Locate the cell with the specified text and output its [X, Y] center coordinate. 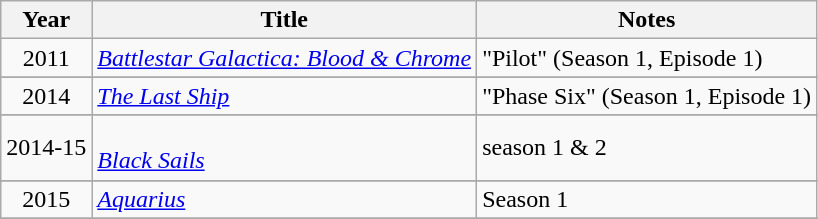
Battlestar Galactica: Blood & Chrome [284, 58]
2014-15 [46, 148]
"Phase Six" (Season 1, Episode 1) [647, 96]
Title [284, 20]
Aquarius [284, 199]
"Pilot" (Season 1, Episode 1) [647, 58]
Notes [647, 20]
2014 [46, 96]
Season 1 [647, 199]
2011 [46, 58]
Year [46, 20]
Black Sails [284, 148]
The Last Ship [284, 96]
2015 [46, 199]
season 1 & 2 [647, 148]
